Output the [X, Y] coordinate of the center of the cell containing the given text.  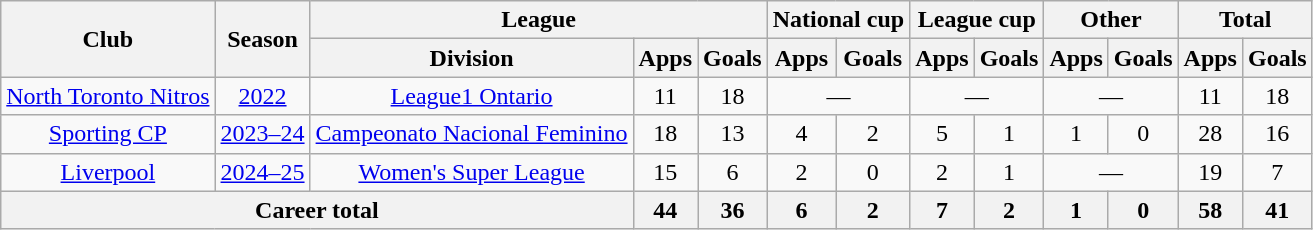
Campeonato Nacional Feminino [472, 134]
League [538, 20]
Other [1111, 20]
58 [1210, 210]
28 [1210, 134]
2023–24 [262, 134]
2024–25 [262, 172]
4 [801, 134]
Division [472, 58]
Season [262, 39]
League1 Ontario [472, 96]
Career total [317, 210]
16 [1277, 134]
Women's Super League [472, 172]
36 [733, 210]
Liverpool [108, 172]
League cup [977, 20]
Total [1245, 20]
15 [665, 172]
5 [942, 134]
Club [108, 39]
44 [665, 210]
41 [1277, 210]
North Toronto Nitros [108, 96]
19 [1210, 172]
2022 [262, 96]
Sporting CP [108, 134]
National cup [838, 20]
13 [733, 134]
